Extract the [x, y] coordinate from the center of the cell holding the provided text.  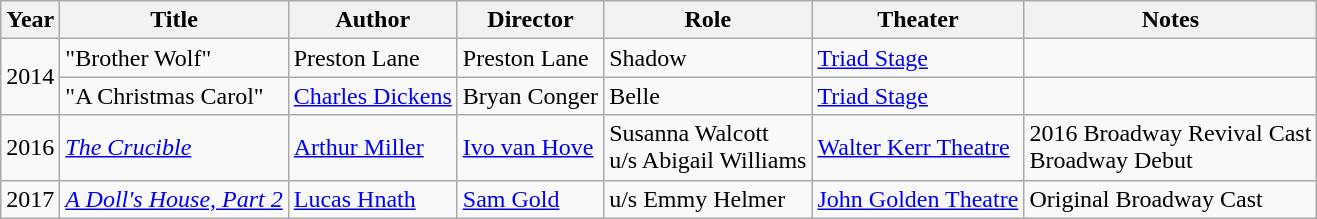
Notes [1170, 20]
Susanna Walcottu/s Abigail Williams [708, 148]
Original Broadway Cast [1170, 199]
2014 [30, 77]
u/s Emmy Helmer [708, 199]
"A Christmas Carol" [174, 96]
Director [530, 20]
Shadow [708, 58]
Bryan Conger [530, 96]
Charles Dickens [372, 96]
A Doll's House, Part 2 [174, 199]
Lucas Hnath [372, 199]
Walter Kerr Theatre [918, 148]
2016 [30, 148]
"Brother Wolf" [174, 58]
Arthur Miller [372, 148]
Ivo van Hove [530, 148]
Role [708, 20]
John Golden Theatre [918, 199]
Title [174, 20]
2017 [30, 199]
Belle [708, 96]
Sam Gold [530, 199]
Year [30, 20]
Theater [918, 20]
2016 Broadway Revival CastBroadway Debut [1170, 148]
The Crucible [174, 148]
Author [372, 20]
